Find where the given text appears and provide that cell's center as [X, Y] coordinate. 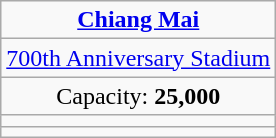
Capacity: 25,000 [138, 96]
700th Anniversary Stadium [138, 58]
Chiang Mai [138, 20]
